For the text-containing cell, return its midpoint in [x, y] coordinate format. 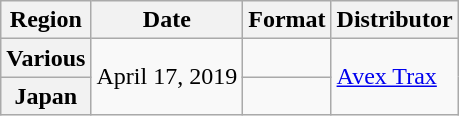
Distributor [394, 20]
Avex Trax [394, 77]
April 17, 2019 [167, 77]
Date [167, 20]
Japan [46, 96]
Various [46, 58]
Region [46, 20]
Format [287, 20]
